Search for the cell housing the specified text and yield its (X, Y) center coordinate. 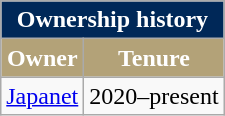
Japanet (42, 96)
Ownership history (112, 20)
Tenure (154, 58)
2020–present (154, 96)
Owner (42, 58)
